Locate the cell with the specified text and output its (X, Y) center coordinate. 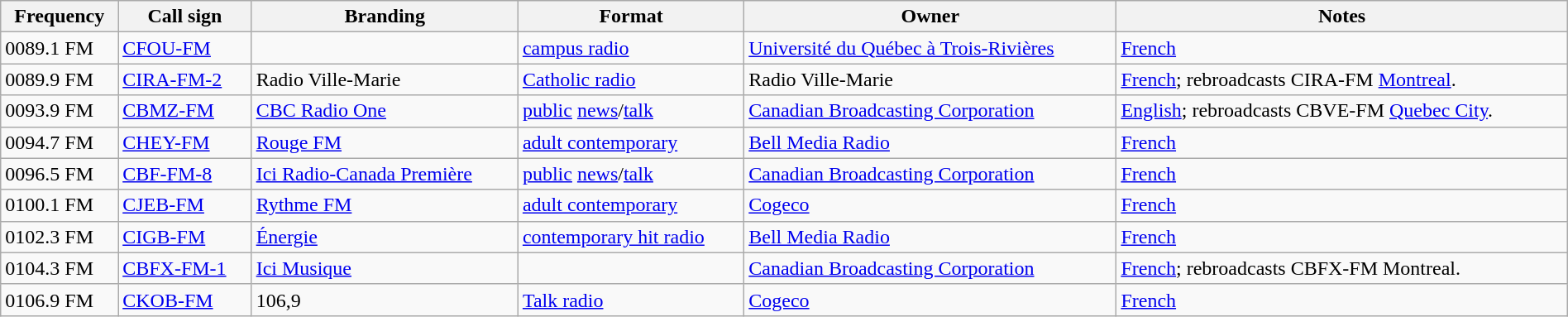
Rouge FM (385, 142)
Notes (1341, 17)
Branding (385, 17)
Ici Radio-Canada Première (385, 174)
CFOU-FM (185, 48)
CJEB-FM (185, 205)
Owner (930, 17)
106,9 (385, 300)
Talk radio (630, 300)
0106.9 FM (60, 300)
campus radio (630, 48)
0089.1 FM (60, 48)
0093.9 FM (60, 111)
CBC Radio One (385, 111)
CIRA-FM-2 (185, 79)
English; rebroadcasts CBVE-FM Quebec City. (1341, 111)
Université du Québec à Trois-Rivières (930, 48)
0094.7 FM (60, 142)
0104.3 FM (60, 268)
Frequency (60, 17)
Call sign (185, 17)
contemporary hit radio (630, 237)
CBMZ-FM (185, 111)
CHEY-FM (185, 142)
French; rebroadcasts CIRA-FM Montreal. (1341, 79)
CKOB-FM (185, 300)
0100.1 FM (60, 205)
0102.3 FM (60, 237)
CBFX-FM-1 (185, 268)
CIGB-FM (185, 237)
Catholic radio (630, 79)
French; rebroadcasts CBFX-FM Montreal. (1341, 268)
Ici Musique (385, 268)
CBF-FM-8 (185, 174)
Format (630, 17)
0096.5 FM (60, 174)
0089.9 FM (60, 79)
Énergie (385, 237)
Rythme FM (385, 205)
